Determine the (x, y) coordinate at the center of the cell enclosing the given text.  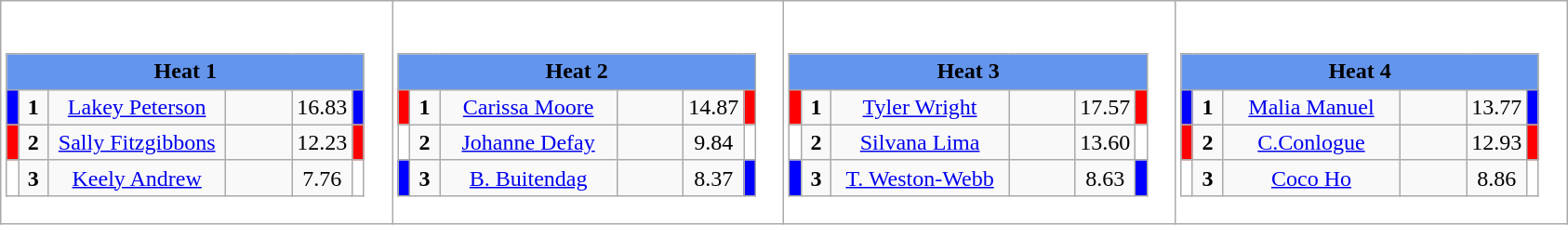
Heat 2 1 Carissa Moore 14.87 2 Johanne Defay 9.84 3 B. Buitendag 8.37 (588, 112)
Heat 2 (577, 72)
Heat 4 (1360, 72)
Malia Manuel (1311, 107)
16.83 (322, 107)
B. Buitendag (528, 178)
Heat 1 1 Lakey Peterson 16.83 2 Sally Fitzgibbons 12.23 3 Keely Andrew 7.76 (197, 112)
T. Weston-Webb (921, 178)
Silvana Lima (921, 142)
17.57 (1105, 107)
13.60 (1105, 142)
Sally Fitzgibbons (138, 142)
Heat 4 1 Malia Manuel 13.77 2 C.Conlogue 12.93 3 Coco Ho 8.86 (1371, 112)
12.93 (1497, 142)
7.76 (322, 178)
Tyler Wright (921, 107)
Coco Ho (1311, 178)
Heat 1 (185, 72)
13.77 (1497, 107)
Keely Andrew (138, 178)
8.86 (1497, 178)
Lakey Peterson (138, 107)
C.Conlogue (1311, 142)
Johanne Defay (528, 142)
8.37 (714, 178)
12.23 (322, 142)
9.84 (714, 142)
Heat 3 1 Tyler Wright 17.57 2 Silvana Lima 13.60 3 T. Weston-Webb 8.63 (980, 112)
8.63 (1105, 178)
14.87 (714, 107)
Heat 3 (968, 72)
Carissa Moore (528, 107)
